Detect which cell encompasses the target text, then output its [x, y] center coordinate. 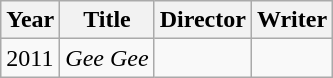
Year [30, 20]
Director [202, 20]
Title [107, 20]
2011 [30, 58]
Writer [292, 20]
Gee Gee [107, 58]
